Output the (X, Y) coordinate of the center of the cell containing the given text.  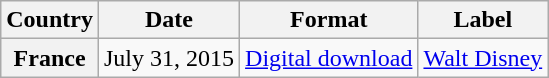
Walt Disney (483, 58)
Label (483, 20)
Date (168, 20)
Format (329, 20)
Country (50, 20)
France (50, 58)
Digital download (329, 58)
July 31, 2015 (168, 58)
